Search for the cell housing the specified text and yield its [X, Y] center coordinate. 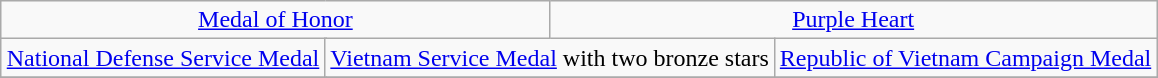
National Defense Service Medal [163, 58]
Purple Heart [854, 20]
Vietnam Service Medal with two bronze stars [550, 58]
Republic of Vietnam Campaign Medal [965, 58]
Medal of Honor [275, 20]
